Detect which cell encompasses the target text, then output its (x, y) center coordinate. 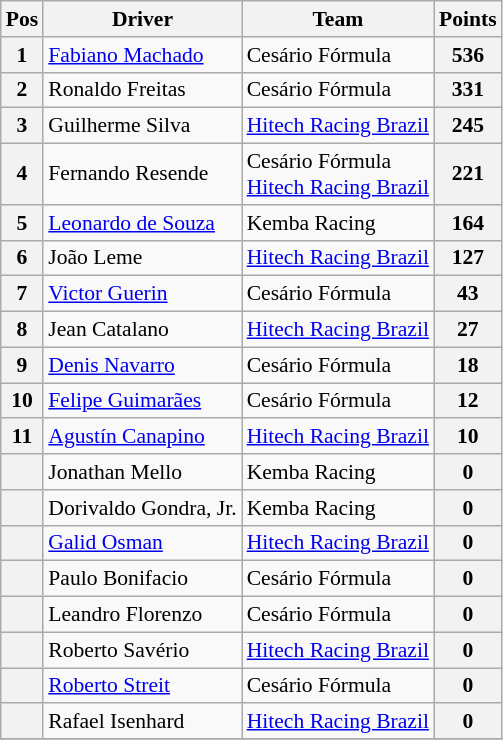
Felipe Guimarães (142, 401)
7 (22, 294)
Roberto Streit (142, 686)
Driver (142, 19)
331 (468, 90)
536 (468, 55)
Paulo Bonifacio (142, 579)
11 (22, 437)
12 (468, 401)
Galid Osman (142, 543)
6 (22, 258)
Points (468, 19)
João Leme (142, 258)
Jean Catalano (142, 330)
1 (22, 55)
Jonathan Mello (142, 472)
Guilherme Silva (142, 126)
Roberto Savério (142, 650)
Team (338, 19)
Leandro Florenzo (142, 615)
Leonardo de Souza (142, 223)
9 (22, 365)
4 (22, 174)
245 (468, 126)
43 (468, 294)
Dorivaldo Gondra, Jr. (142, 508)
Fabiano Machado (142, 55)
3 (22, 126)
Victor Guerin (142, 294)
18 (468, 365)
Rafael Isenhard (142, 722)
5 (22, 223)
Pos (22, 19)
221 (468, 174)
2 (22, 90)
Agustín Canapino (142, 437)
8 (22, 330)
127 (468, 258)
27 (468, 330)
Denis Navarro (142, 365)
164 (468, 223)
Fernando Resende (142, 174)
Ronaldo Freitas (142, 90)
Cesário Fórmula Hitech Racing Brazil (338, 174)
